Pinpoint the cell where the given text exists, returning its (x, y) midpoint coordinate. 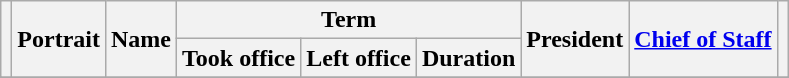
Duration (468, 58)
Term (349, 20)
Portrait (59, 39)
President (575, 39)
Chief of Staff (703, 39)
Left office (359, 58)
Name (140, 39)
Took office (239, 58)
